Provide the [x, y] coordinate of the cell's center where the given text is located.  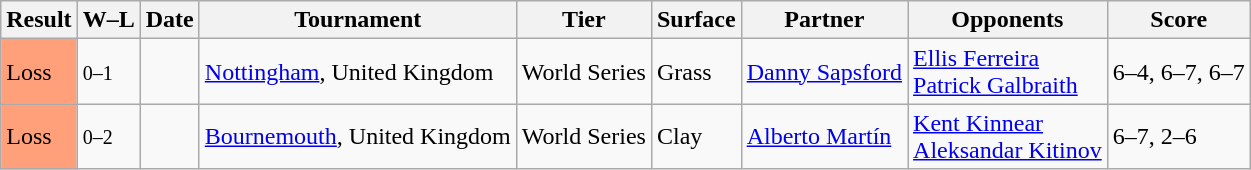
0–1 [108, 72]
Opponents [1008, 20]
Tournament [358, 20]
0–2 [108, 136]
Nottingham, United Kingdom [358, 72]
Result [39, 20]
Kent Kinnear Aleksandar Kitinov [1008, 136]
Score [1178, 20]
W–L [108, 20]
Ellis Ferreira Patrick Galbraith [1008, 72]
Date [170, 20]
Surface [696, 20]
6–7, 2–6 [1178, 136]
Tier [584, 20]
Clay [696, 136]
Alberto Martín [824, 136]
Grass [696, 72]
Danny Sapsford [824, 72]
6–4, 6–7, 6–7 [1178, 72]
Bournemouth, United Kingdom [358, 136]
Partner [824, 20]
